Find where the given text appears and provide that cell's center as [x, y] coordinate. 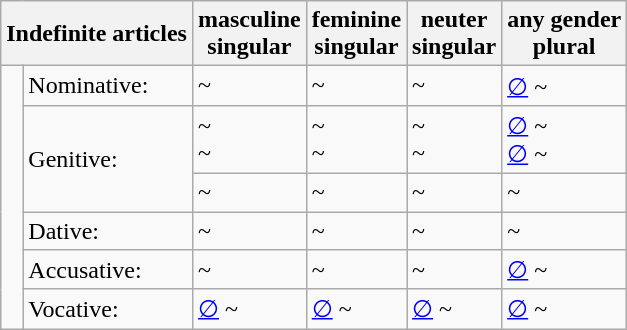
Accusative: [108, 270]
masculinesingular [249, 34]
any genderplural [564, 34]
∅ ~ ∅ ~ [564, 139]
Vocative: [108, 309]
Dative: [108, 231]
femininesingular [356, 34]
neutersingular [454, 34]
Nominative: [108, 86]
Genitive: [108, 158]
Indefinite articles [97, 34]
